Return (x, y) of the center of cell containing provided text 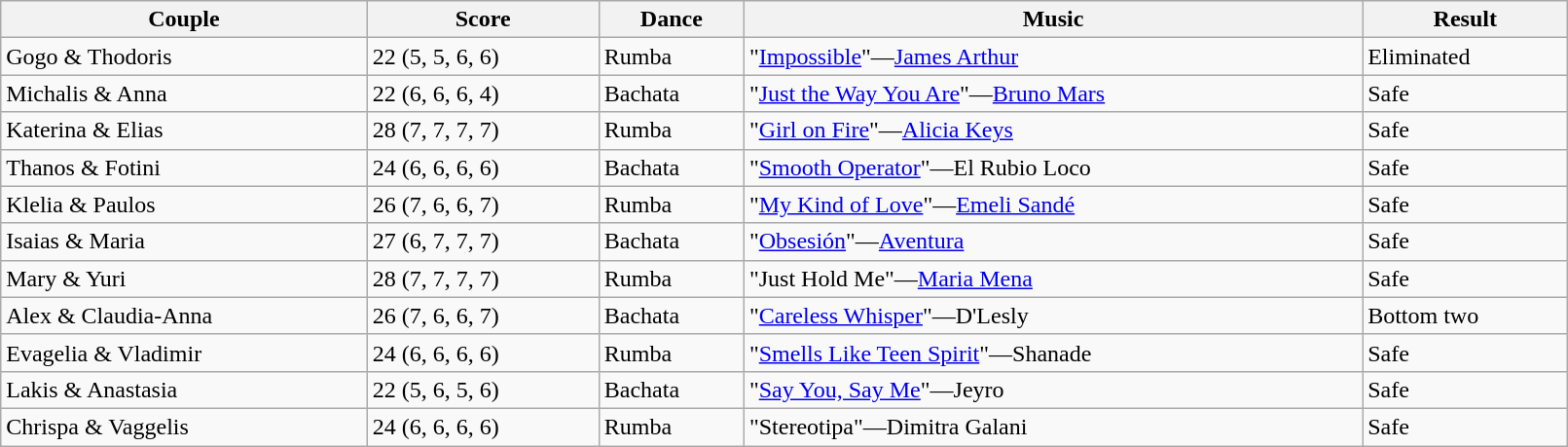
Lakis & Anastasia (184, 390)
"Impossible"—James Arthur (1053, 56)
"My Kind of Love"—Emeli Sandé (1053, 205)
"Say You, Say Me"—Jeyro (1053, 390)
"Stereotipa"—Dimitra Galani (1053, 427)
Mary & Yuri (184, 279)
Couple (184, 19)
Katerina & Elias (184, 130)
Bottom two (1466, 316)
"Careless Whisper"—D'Lesly (1053, 316)
"Smooth Operator"—El Rubio Loco (1053, 168)
Result (1466, 19)
Isaias & Maria (184, 242)
22 (5, 5, 6, 6) (483, 56)
22 (6, 6, 6, 4) (483, 93)
Gogo & Thodoris (184, 56)
"Obsesión"—Aventura (1053, 242)
"Just Hold Me"—Maria Mena (1053, 279)
"Girl on Fire"—Alicia Keys (1053, 130)
Michalis & Anna (184, 93)
22 (5, 6, 5, 6) (483, 390)
"Just the Way You Are"—Bruno Mars (1053, 93)
Eliminated (1466, 56)
Klelia & Paulos (184, 205)
Alex & Claudia-Anna (184, 316)
"Smells Like Teen Spirit"—Shanade (1053, 353)
Music (1053, 19)
Evagelia & Vladimir (184, 353)
Score (483, 19)
Dance (672, 19)
Thanos & Fotini (184, 168)
27 (6, 7, 7, 7) (483, 242)
Chrispa & Vaggelis (184, 427)
